Locate the cell with the specified text and output its (X, Y) center coordinate. 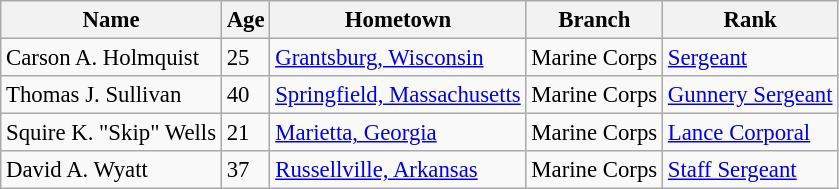
25 (246, 58)
Sergeant (750, 58)
Age (246, 20)
Lance Corporal (750, 133)
Marietta, Georgia (398, 133)
Branch (594, 20)
Thomas J. Sullivan (112, 95)
Hometown (398, 20)
Name (112, 20)
Rank (750, 20)
David A. Wyatt (112, 170)
Russellville, Arkansas (398, 170)
37 (246, 170)
Staff Sergeant (750, 170)
21 (246, 133)
Gunnery Sergeant (750, 95)
40 (246, 95)
Carson A. Holmquist (112, 58)
Squire K. "Skip" Wells (112, 133)
Grantsburg, Wisconsin (398, 58)
Springfield, Massachusetts (398, 95)
